Identify which cell holds the provided text, then report its [x, y] central coordinate. 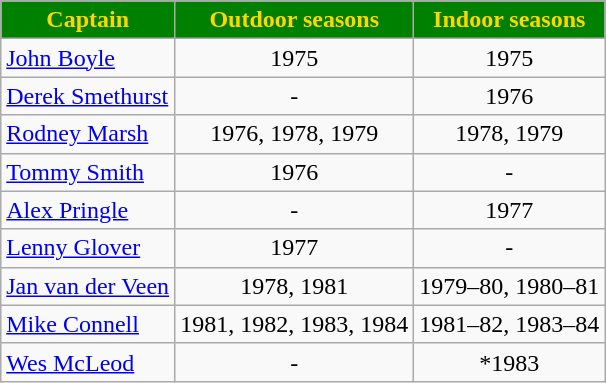
Tommy Smith [88, 172]
1976, 1978, 1979 [294, 134]
Mike Connell [88, 324]
1981, 1982, 1983, 1984 [294, 324]
1978, 1981 [294, 286]
Rodney Marsh [88, 134]
1978, 1979 [510, 134]
1981–82, 1983–84 [510, 324]
Jan van der Veen [88, 286]
Outdoor seasons [294, 20]
Wes McLeod [88, 362]
Derek Smethurst [88, 96]
Captain [88, 20]
*1983 [510, 362]
Indoor seasons [510, 20]
1979–80, 1980–81 [510, 286]
John Boyle [88, 58]
Alex Pringle [88, 210]
Lenny Glover [88, 248]
